Determine the [X, Y] coordinate at the center of the cell enclosing the given text.  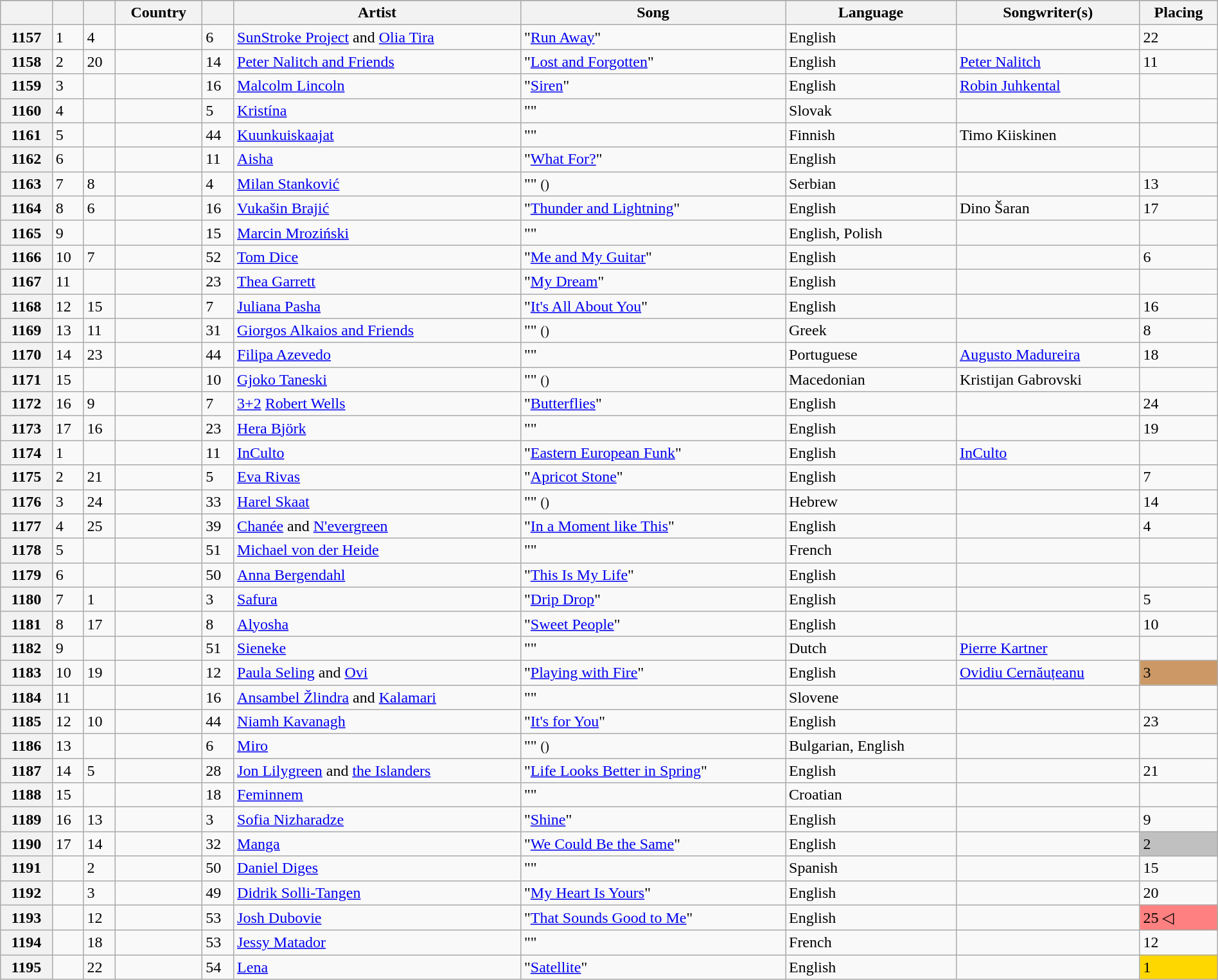
39 [218, 526]
1180 [26, 599]
Vukašin Brajić [378, 208]
Ansambel Žlindra and Kalamari [378, 697]
Jessy Matador [378, 943]
49 [218, 893]
"That Sounds Good to Me" [653, 918]
Paula Seling and Ovi [378, 672]
25 ◁ [1178, 918]
Hera Björk [378, 428]
"It's for You" [653, 722]
Safura [378, 599]
52 [218, 257]
"My Dream" [653, 281]
Michael von der Heide [378, 550]
32 [218, 844]
1163 [26, 184]
Placing [1178, 13]
Alyosha [378, 624]
1168 [26, 306]
1172 [26, 404]
Song [653, 13]
Miro [378, 746]
Greek [870, 331]
Croatian [870, 795]
Peter Nalitch and Friends [378, 62]
1182 [26, 648]
Daniel Diges [378, 868]
Thea Garrett [378, 281]
1164 [26, 208]
Spanish [870, 868]
54 [218, 967]
"Sweet People" [653, 624]
1157 [26, 37]
1171 [26, 380]
Josh Dubovie [378, 918]
1185 [26, 722]
Giorgos Alkaios and Friends [378, 331]
"Life Looks Better in Spring" [653, 771]
1195 [26, 967]
1193 [26, 918]
Eva Rivas [378, 477]
"Lost and Forgotten" [653, 62]
1178 [26, 550]
Portuguese [870, 355]
"Run Away" [653, 37]
Artist [378, 13]
"Thunder and Lightning" [653, 208]
1190 [26, 844]
"Shine" [653, 819]
Sofia Nizharadze [378, 819]
Kristína [378, 110]
Filipa Azevedo [378, 355]
1179 [26, 575]
1174 [26, 453]
25 [99, 526]
Harel Skaat [378, 502]
Anna Bergendahl [378, 575]
Hebrew [870, 502]
Dutch [870, 648]
1188 [26, 795]
Manga [378, 844]
1176 [26, 502]
Kristijan Gabrovski [1047, 380]
Feminnem [378, 795]
"Me and My Guitar" [653, 257]
"What For?" [653, 159]
Finnish [870, 135]
1167 [26, 281]
1161 [26, 135]
Aisha [378, 159]
Robin Juhkental [1047, 86]
"Satellite" [653, 967]
1175 [26, 477]
Country [159, 13]
"Apricot Stone" [653, 477]
"My Heart Is Yours" [653, 893]
1189 [26, 819]
1162 [26, 159]
1183 [26, 672]
Augusto Madureira [1047, 355]
English, Polish [870, 232]
Peter Nalitch [1047, 62]
Marcin Mroziński [378, 232]
1177 [26, 526]
Tom Dice [378, 257]
Juliana Pasha [378, 306]
Malcolm Lincoln [378, 86]
1173 [26, 428]
Milan Stanković [378, 184]
Jon Lilygreen and the Islanders [378, 771]
"Playing with Fire" [653, 672]
Language [870, 13]
"This Is My Life" [653, 575]
Ovidiu Cernăuțeanu [1047, 672]
Lena [378, 967]
33 [218, 502]
1184 [26, 697]
"In a Moment like This" [653, 526]
"Drip Drop" [653, 599]
Chanée and N'evergreen [378, 526]
"Siren" [653, 86]
1158 [26, 62]
1159 [26, 86]
Kuunkuiskaajat [378, 135]
Niamh Kavanagh [378, 722]
1165 [26, 232]
3+2 Robert Wells [378, 404]
1166 [26, 257]
Macedonian [870, 380]
1192 [26, 893]
"Butterflies" [653, 404]
Timo Kiiskinen [1047, 135]
"Eastern European Funk" [653, 453]
Serbian [870, 184]
"It's All About You" [653, 306]
SunStroke Project and Olia Tira [378, 37]
Slovak [870, 110]
1169 [26, 331]
Pierre Kartner [1047, 648]
Dino Šaran [1047, 208]
"We Could Be the Same" [653, 844]
Didrik Solli-Tangen [378, 893]
1186 [26, 746]
Bulgarian, English [870, 746]
31 [218, 331]
1187 [26, 771]
28 [218, 771]
Gjoko Taneski [378, 380]
1191 [26, 868]
1170 [26, 355]
Sieneke [378, 648]
1160 [26, 110]
Slovene [870, 697]
Songwriter(s) [1047, 13]
1194 [26, 943]
1181 [26, 624]
